Scan for the cell matching the given text and deliver its [x, y] coordinate at center. 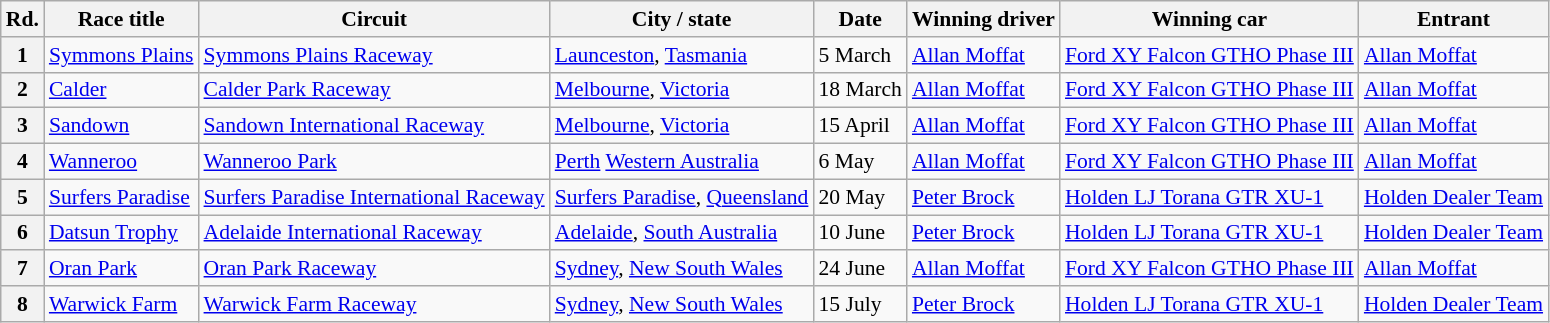
8 [22, 304]
10 June [860, 233]
20 May [860, 197]
Oran Park Raceway [374, 269]
18 March [860, 90]
Sandown [122, 126]
4 [22, 162]
Entrant [1454, 19]
Symmons Plains [122, 55]
Symmons Plains Raceway [374, 55]
Calder Park Raceway [374, 90]
3 [22, 126]
Surfers Paradise [122, 197]
Race title [122, 19]
Adelaide International Raceway [374, 233]
Surfers Paradise, Queensland [682, 197]
6 May [860, 162]
Calder [122, 90]
Date [860, 19]
Wanneroo [122, 162]
7 [22, 269]
City / state [682, 19]
Warwick Farm [122, 304]
Perth Western Australia [682, 162]
Wanneroo Park [374, 162]
15 July [860, 304]
Winning driver [984, 19]
6 [22, 233]
Oran Park [122, 269]
Launceston, Tasmania [682, 55]
Rd. [22, 19]
5 [22, 197]
Warwick Farm Raceway [374, 304]
15 April [860, 126]
Winning car [1210, 19]
Circuit [374, 19]
Sandown International Raceway [374, 126]
2 [22, 90]
5 March [860, 55]
1 [22, 55]
Adelaide, South Australia [682, 233]
24 June [860, 269]
Datsun Trophy [122, 233]
Surfers Paradise International Raceway [374, 197]
